Extract the [X, Y] coordinate from the center of the cell holding the provided text.  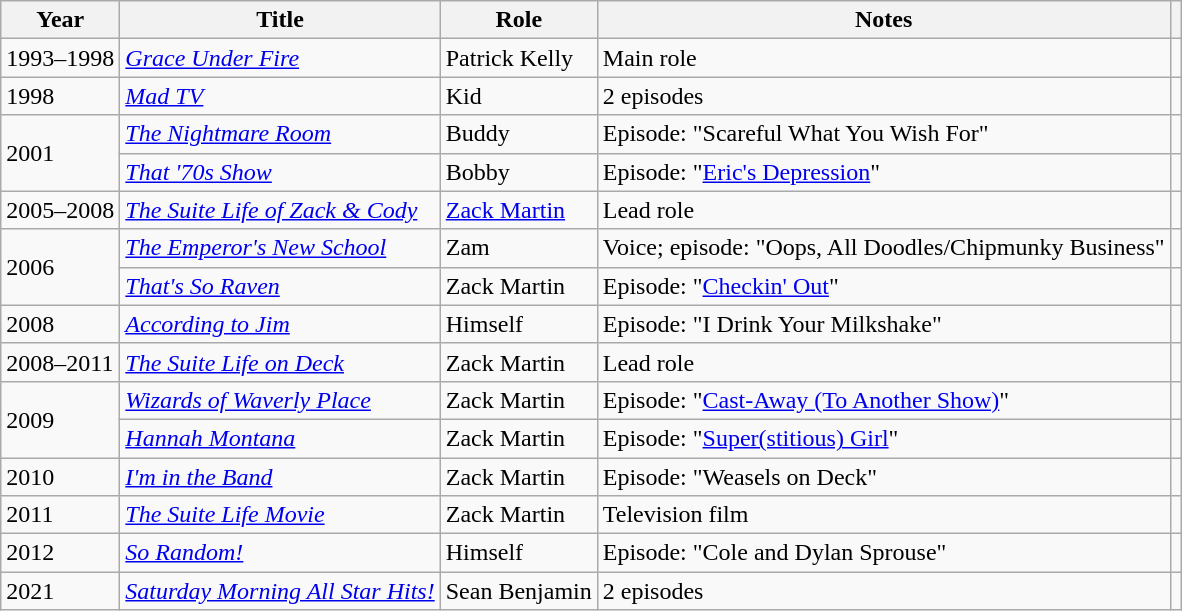
Main role [884, 58]
2008 [60, 324]
Role [518, 20]
2021 [60, 591]
Episode: "Super(stitious) Girl" [884, 438]
Episode: "Scareful What You Wish For" [884, 134]
2009 [60, 419]
So Random! [280, 553]
According to Jim [280, 324]
I'm in the Band [280, 477]
2008–2011 [60, 362]
Episode: "I Drink Your Milkshake" [884, 324]
Buddy [518, 134]
Sean Benjamin [518, 591]
Hannah Montana [280, 438]
2006 [60, 267]
Television film [884, 515]
Patrick Kelly [518, 58]
Episode: "Checkin' Out" [884, 286]
The Emperor's New School [280, 248]
That's So Raven [280, 286]
2012 [60, 553]
The Suite Life on Deck [280, 362]
Wizards of Waverly Place [280, 400]
Title [280, 20]
2010 [60, 477]
Grace Under Fire [280, 58]
Episode: "Cole and Dylan Sprouse" [884, 553]
The Suite Life of Zack & Cody [280, 210]
Episode: "Cast-Away (To Another Show)" [884, 400]
Notes [884, 20]
2005–2008 [60, 210]
Saturday Morning All Star Hits! [280, 591]
Mad TV [280, 96]
Voice; episode: "Oops, All Doodles/Chipmunky Business" [884, 248]
Episode: "Eric's Depression" [884, 172]
The Suite Life Movie [280, 515]
1998 [60, 96]
Zam [518, 248]
The Nightmare Room [280, 134]
2001 [60, 153]
Year [60, 20]
Episode: "Weasels on Deck" [884, 477]
Kid [518, 96]
Bobby [518, 172]
1993–1998 [60, 58]
That '70s Show [280, 172]
2011 [60, 515]
